Scan for the cell matching the given text and deliver its [X, Y] coordinate at center. 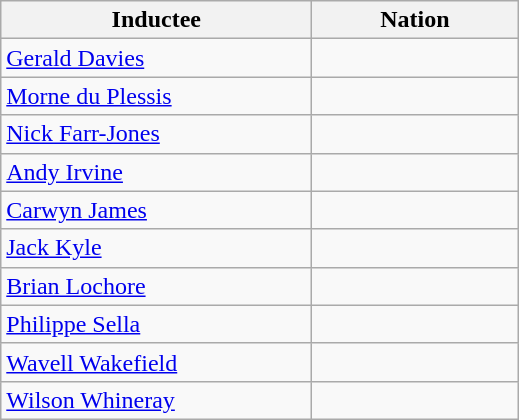
Wilson Whineray [156, 400]
Wavell Wakefield [156, 362]
Andy Irvine [156, 172]
Gerald Davies [156, 58]
Inductee [156, 20]
Morne du Plessis [156, 96]
Nick Farr-Jones [156, 134]
Carwyn James [156, 210]
Nation [415, 20]
Brian Lochore [156, 286]
Philippe Sella [156, 324]
Jack Kyle [156, 248]
